Provide the [x, y] coordinate of the cell's center where the given text is located.  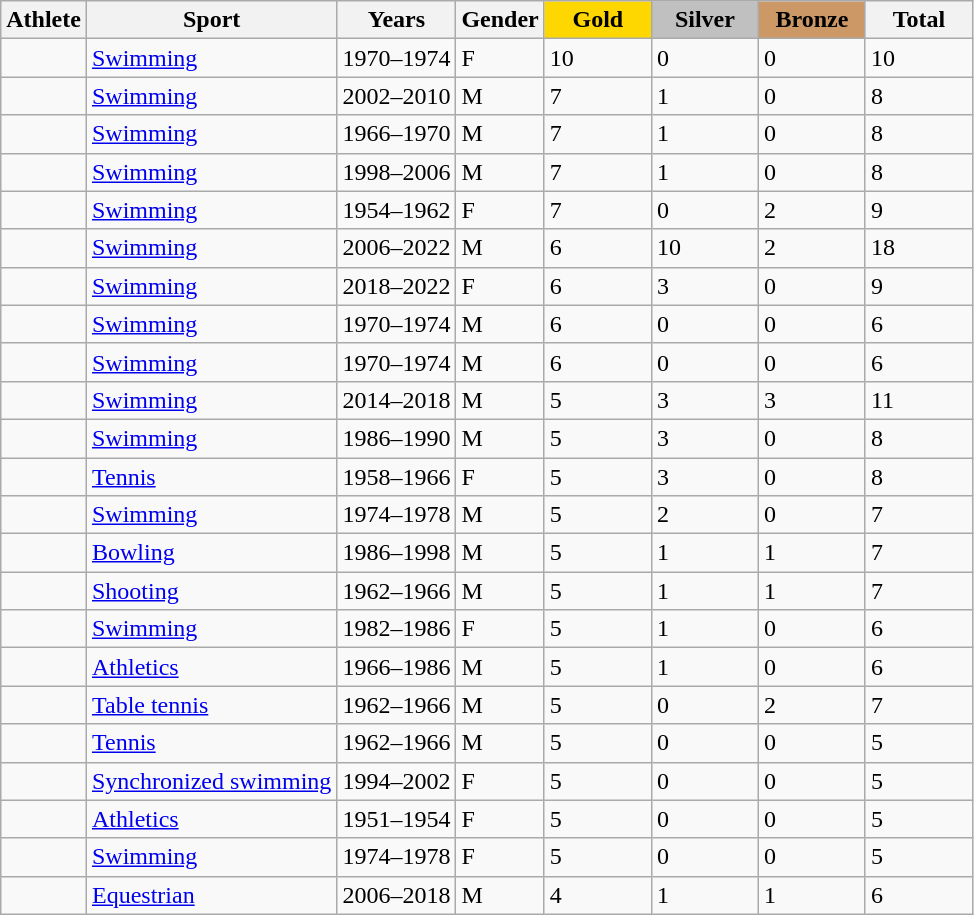
Athlete [44, 20]
Total [918, 20]
Gender [500, 20]
Bronze [812, 20]
Sport [211, 20]
Bowling [211, 553]
1986–1998 [396, 553]
2014–2018 [396, 400]
1998–2006 [396, 172]
2018–2022 [396, 286]
Silver [704, 20]
Table tennis [211, 705]
18 [918, 248]
11 [918, 400]
Synchronized swimming [211, 781]
4 [598, 895]
Gold [598, 20]
1958–1966 [396, 477]
1994–2002 [396, 781]
1951–1954 [396, 819]
2006–2022 [396, 248]
1966–1970 [396, 134]
2006–2018 [396, 895]
Shooting [211, 591]
1982–1986 [396, 629]
Equestrian [211, 895]
1986–1990 [396, 438]
1966–1986 [396, 667]
Years [396, 20]
1954–1962 [396, 210]
2002–2010 [396, 96]
